Locate the cell with the specified text and output its (X, Y) center coordinate. 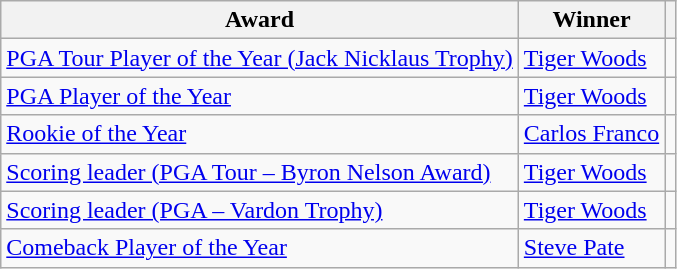
PGA Player of the Year (260, 96)
Steve Pate (591, 248)
Scoring leader (PGA Tour – Byron Nelson Award) (260, 172)
Carlos Franco (591, 134)
Winner (591, 20)
PGA Tour Player of the Year (Jack Nicklaus Trophy) (260, 58)
Award (260, 20)
Rookie of the Year (260, 134)
Scoring leader (PGA – Vardon Trophy) (260, 210)
Comeback Player of the Year (260, 248)
